Scan for the cell matching the given text and deliver its (x, y) coordinate at center. 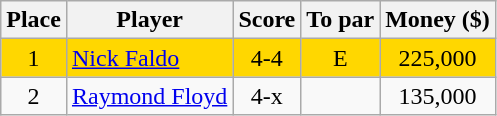
4-x (267, 96)
225,000 (438, 58)
4-4 (267, 58)
To par (340, 20)
135,000 (438, 96)
Score (267, 20)
1 (34, 58)
E (340, 58)
Money ($) (438, 20)
Player (149, 20)
2 (34, 96)
Nick Faldo (149, 58)
Raymond Floyd (149, 96)
Place (34, 20)
